Scan for the cell matching the given text and deliver its (x, y) coordinate at center. 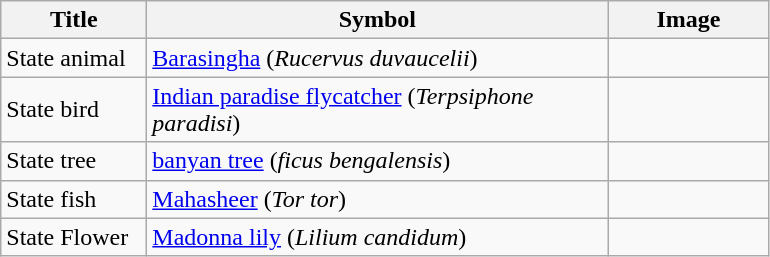
Madonna lily (Lilium candidum) (378, 237)
Title (74, 20)
Image (688, 20)
State bird (74, 110)
Barasingha (Rucervus duvaucelii) (378, 58)
State animal (74, 58)
banyan tree (ficus bengalensis) (378, 161)
State tree (74, 161)
Mahasheer (Tor tor) (378, 199)
State fish (74, 199)
Indian paradise flycatcher (Terpsiphone paradisi) (378, 110)
State Flower (74, 237)
Symbol (378, 20)
